Extract the (X, Y) coordinate from the center of the cell holding the provided text.  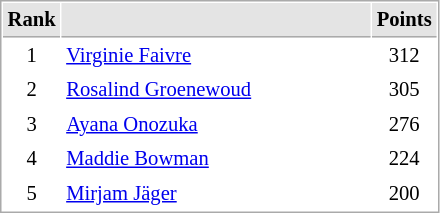
4 (32, 158)
2 (32, 90)
200 (404, 194)
5 (32, 194)
224 (404, 158)
Rank (32, 20)
3 (32, 124)
Points (404, 20)
305 (404, 90)
Maddie Bowman (216, 158)
Ayana Onozuka (216, 124)
312 (404, 56)
1 (32, 56)
276 (404, 124)
Virginie Faivre (216, 56)
Rosalind Groenewoud (216, 90)
Mirjam Jäger (216, 194)
